Detect which cell encompasses the target text, then output its (X, Y) center coordinate. 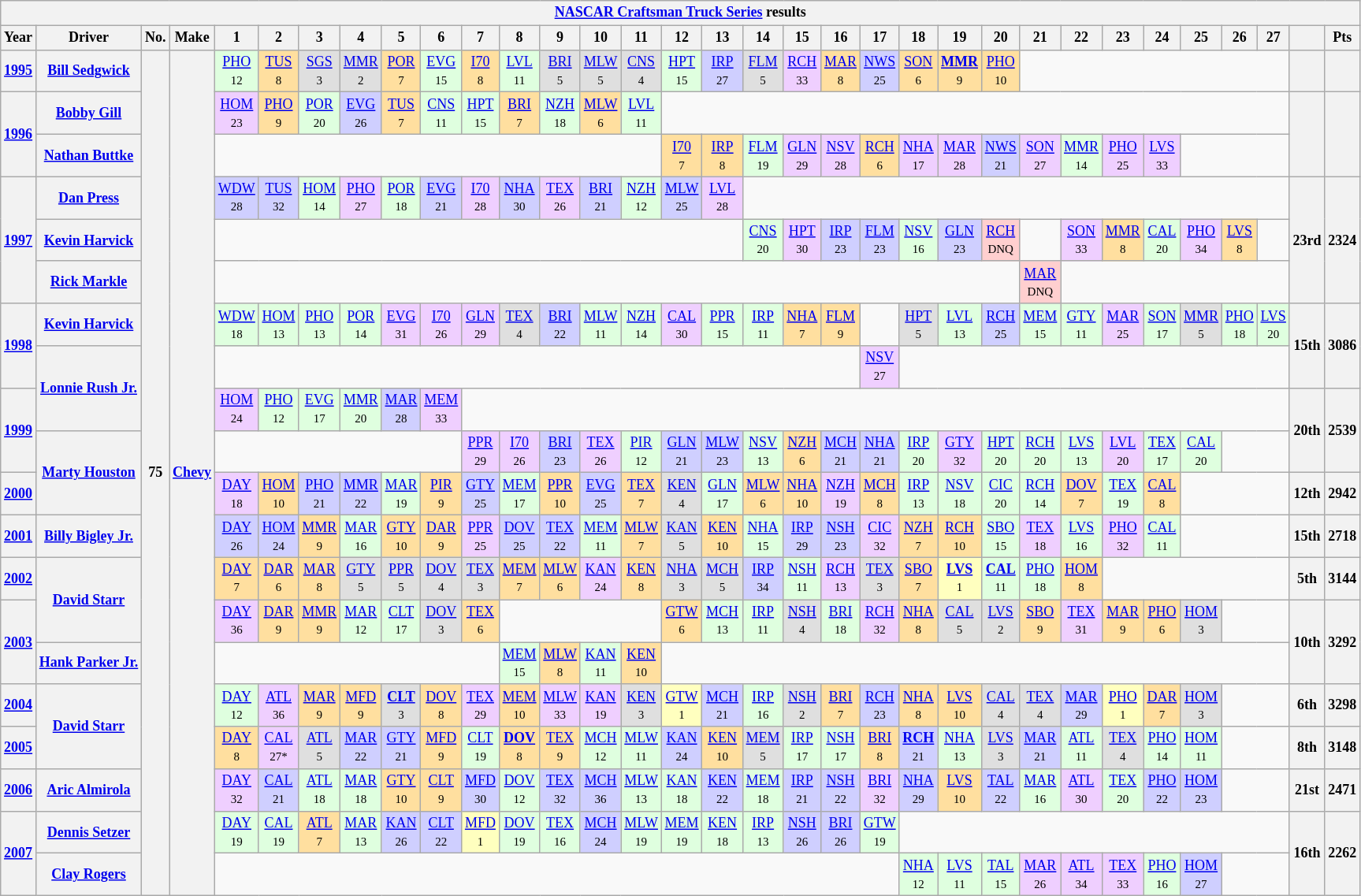
KAN26 (401, 832)
10 (601, 38)
MLW7 (641, 536)
12th (1307, 494)
MEM17 (519, 494)
MEM10 (519, 705)
TAL22 (1001, 790)
LVS8 (1239, 240)
LVL20 (1122, 452)
CAL4 (1001, 705)
IRP17 (802, 748)
KEN8 (641, 578)
NHA13 (960, 748)
GTY21 (401, 748)
MLW13 (641, 790)
LVS2 (1001, 621)
SON6 (919, 71)
PHO34 (1201, 240)
ATL5 (320, 748)
PPR5 (401, 578)
RCH20 (1040, 452)
ATL11 (1081, 748)
NHA15 (763, 536)
Rick Markle (88, 282)
NHA29 (919, 790)
17 (879, 38)
TEX18 (1040, 536)
RCH23 (879, 705)
MAR29 (1081, 705)
Make (192, 38)
LVS13 (1081, 452)
DAY8 (236, 748)
DOV4 (441, 578)
MLW19 (641, 832)
IRP20 (919, 452)
DOV7 (1081, 494)
MAR26 (1040, 875)
KAN11 (601, 663)
6th (1307, 705)
NZH12 (641, 198)
NHA10 (802, 494)
NHA17 (919, 155)
HOM14 (320, 198)
NSH2 (802, 705)
MMR8 (1122, 240)
PIR9 (441, 494)
PHO10 (1001, 71)
MLW5 (601, 71)
GLN17 (722, 494)
DAY36 (236, 621)
22 (1081, 38)
Driver (88, 38)
MMR14 (1081, 155)
SON17 (1162, 325)
8 (519, 38)
Dan Press (88, 198)
I708 (481, 71)
3 (320, 38)
MCH13 (722, 621)
MEM11 (601, 536)
DAY26 (236, 536)
NSH4 (802, 621)
GLN21 (682, 452)
ATL7 (320, 832)
NASCAR Craftsman Truck Series results (681, 13)
14 (763, 38)
MCH36 (601, 790)
KAN5 (682, 536)
NZH6 (802, 452)
2006 (19, 790)
Marty Houston (88, 473)
RCH14 (1040, 494)
IRP23 (841, 240)
12 (682, 38)
PPR15 (722, 325)
BRI32 (879, 790)
NHA3 (682, 578)
WDW18 (236, 325)
EVG17 (320, 409)
DOV19 (519, 832)
NHA7 (802, 325)
2 (279, 38)
BRI23 (560, 452)
ATL34 (1081, 875)
CLT9 (441, 790)
POR7 (401, 71)
7 (481, 38)
NSV18 (960, 494)
TEX20 (1122, 790)
IRP21 (802, 790)
27 (1274, 38)
KEN4 (682, 494)
I707 (682, 155)
TEX32 (560, 790)
LVS1 (960, 578)
HOM10 (279, 494)
ATL18 (320, 790)
GTY25 (481, 494)
DAR7 (1162, 705)
DAY32 (236, 790)
PPR10 (560, 494)
CAL30 (682, 325)
TEX6 (481, 621)
MAR22 (361, 748)
20 (1001, 38)
Hank Parker Jr. (88, 663)
MAR18 (361, 790)
PHO1 (1122, 705)
CAL19 (279, 832)
GTY11 (1081, 325)
2004 (19, 705)
Clay Rogers (88, 875)
DAY12 (236, 705)
2003 (19, 641)
LVS16 (1081, 536)
GLN23 (960, 240)
2539 (1343, 430)
CLT22 (441, 832)
CAL8 (1162, 494)
LVS3 (1001, 748)
1999 (19, 430)
CAL27* (279, 748)
Billy Bigley Jr. (88, 536)
PHO16 (1162, 875)
BRI8 (879, 748)
PPR29 (481, 452)
NSV28 (841, 155)
8th (1307, 748)
RCH13 (841, 578)
23 (1122, 38)
PPR25 (481, 536)
PHO9 (279, 113)
IRP16 (763, 705)
HPT20 (1001, 452)
Year (19, 38)
EVG31 (401, 325)
TEX22 (560, 536)
EVG25 (601, 494)
KAN19 (601, 705)
Dennis Setzer (88, 832)
SON33 (1081, 240)
CLT3 (401, 705)
RCH21 (919, 748)
2471 (1343, 790)
3086 (1343, 345)
CIC32 (879, 536)
LVL28 (722, 198)
LVS20 (1274, 325)
CIC20 (1001, 494)
TAL15 (1001, 875)
CAL21 (279, 790)
BRI18 (841, 621)
BRI5 (560, 71)
TEX7 (641, 494)
2262 (1343, 853)
MMR5 (1201, 325)
5 (401, 38)
PHO6 (1162, 621)
NSH17 (841, 748)
23rd (1307, 240)
GTW1 (682, 705)
5th (1307, 578)
3144 (1343, 578)
MEM5 (763, 748)
HOM13 (279, 325)
PHO21 (320, 494)
KEN22 (722, 790)
HPT5 (919, 325)
SON27 (1040, 155)
NHA12 (919, 875)
WDW28 (236, 198)
Lonnie Rush Jr. (88, 388)
3298 (1343, 705)
GTY32 (960, 452)
11 (641, 38)
LVS33 (1162, 155)
2007 (19, 853)
MARDNQ (1040, 282)
21 (1040, 38)
2001 (19, 536)
BRI21 (601, 198)
NHA30 (519, 198)
3292 (1343, 641)
NSH23 (841, 536)
EVG26 (361, 113)
75 (156, 473)
MAR25 (1122, 325)
ATL30 (1081, 790)
No. (156, 38)
SBO9 (1040, 621)
NWS25 (879, 71)
I7028 (481, 198)
MLW8 (560, 663)
NSH26 (802, 832)
GTW19 (879, 832)
DAY19 (236, 832)
TUS8 (279, 71)
19 (960, 38)
NSV16 (919, 240)
Aric Almirola (88, 790)
RCH10 (960, 536)
DAY7 (236, 578)
TUS32 (279, 198)
13 (722, 38)
CNS11 (441, 113)
RCH25 (1001, 325)
TEX19 (1122, 494)
16th (1307, 853)
TUS7 (401, 113)
MCH5 (722, 578)
MAR21 (1040, 748)
PHO14 (1162, 748)
MAR12 (361, 621)
CLT19 (481, 748)
2002 (19, 578)
KEN3 (641, 705)
NZH18 (560, 113)
2005 (19, 748)
Pts (1343, 38)
NSV13 (763, 452)
24 (1162, 38)
RCH32 (879, 621)
MFD30 (481, 790)
PHO32 (1122, 536)
Bobby Gill (88, 113)
DAR6 (279, 578)
DOV12 (519, 790)
MMR22 (361, 494)
TEX9 (560, 748)
MAR13 (361, 832)
NSV27 (879, 367)
FLM5 (763, 71)
HOM27 (1201, 875)
HOM11 (1201, 748)
PHO27 (361, 198)
2000 (19, 494)
1998 (19, 345)
BRI22 (560, 325)
MMR20 (361, 409)
NWS21 (1001, 155)
TEX17 (1162, 452)
CLT17 (401, 621)
NHA21 (879, 452)
FLM23 (879, 240)
MAR19 (401, 494)
TEX16 (560, 832)
Nathan Buttke (88, 155)
RCH33 (802, 71)
20th (1307, 430)
IRP8 (722, 155)
PHO25 (1122, 155)
DOV3 (441, 621)
FLM9 (841, 325)
NZH19 (841, 494)
FLM19 (763, 155)
CAL5 (960, 621)
25 (1201, 38)
NSH11 (802, 578)
DOV25 (519, 536)
EVG15 (441, 71)
1995 (19, 71)
MCH24 (601, 832)
10th (1307, 641)
KEN18 (722, 832)
SBO15 (1001, 536)
BRI26 (841, 832)
RCH6 (879, 155)
MLW33 (560, 705)
MEM33 (441, 409)
NZH14 (641, 325)
ATL36 (279, 705)
NZH7 (919, 536)
3148 (1343, 748)
9 (560, 38)
KAN18 (682, 790)
PIR12 (641, 452)
2324 (1343, 240)
TEX29 (481, 705)
HOM8 (1081, 578)
18 (919, 38)
Bill Sedgwick (88, 71)
POR20 (320, 113)
CNS20 (763, 240)
Chevy (192, 473)
LVL13 (960, 325)
1997 (19, 240)
DAY18 (236, 494)
GTW6 (682, 621)
SGS3 (320, 71)
MFD1 (481, 832)
MLW25 (682, 198)
MCH8 (879, 494)
NSH22 (841, 790)
HPT30 (802, 240)
PHO13 (320, 325)
1 (236, 38)
CNS4 (641, 71)
RCHDNQ (1001, 240)
MEM18 (763, 790)
MEM7 (519, 578)
16 (841, 38)
EVG21 (441, 198)
26 (1239, 38)
6 (441, 38)
SBO7 (919, 578)
MEM19 (682, 832)
IRP27 (722, 71)
2942 (1343, 494)
POR14 (361, 325)
4 (361, 38)
MCH12 (601, 748)
15 (802, 38)
21st (1307, 790)
PHO22 (1162, 790)
TEX33 (1122, 875)
POR18 (401, 198)
2718 (1343, 536)
IRP34 (763, 578)
MLW23 (722, 452)
1996 (19, 134)
TEX31 (1081, 621)
GTY5 (361, 578)
MMR2 (361, 71)
LVS11 (960, 875)
IRP29 (802, 536)
